Capture the cell that displays the provided text and extract its [x, y] central coordinate. 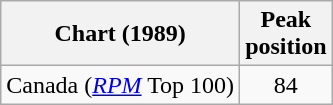
Canada (RPM Top 100) [120, 85]
Peakposition [286, 34]
84 [286, 85]
Chart (1989) [120, 34]
